From the cell containing the given text, extract its center point as [X, Y] coordinate. 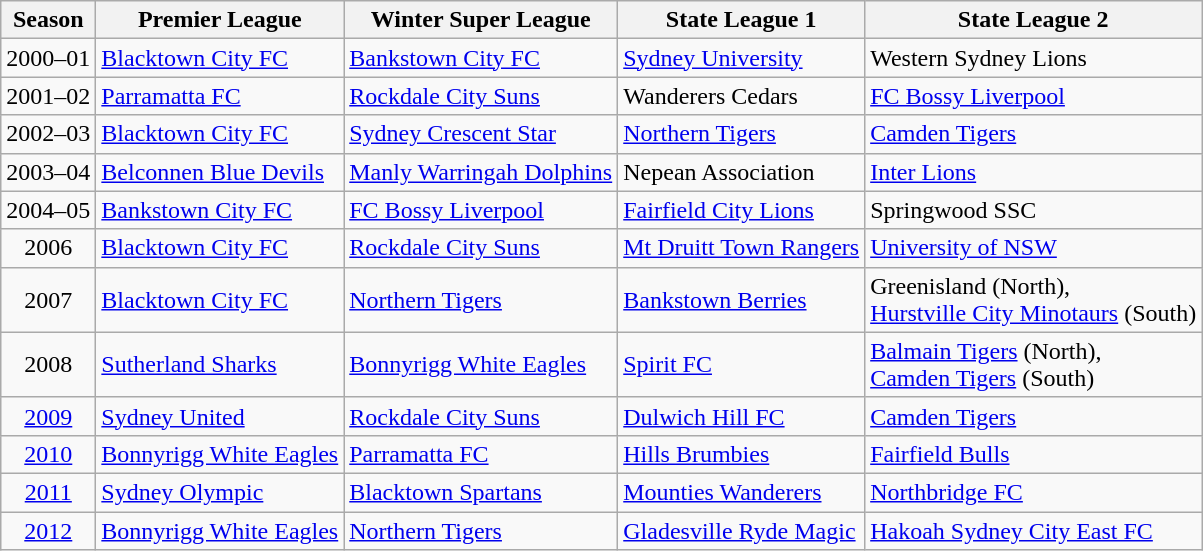
Winter Super League [481, 20]
Fairfield City Lions [742, 210]
Northbridge FC [1034, 492]
Season [48, 20]
Greenisland (North), Hurstville City Minotaurs (South) [1034, 300]
2012 [48, 531]
Belconnen Blue Devils [220, 172]
Sydney Olympic [220, 492]
Sutherland Sharks [220, 364]
Inter Lions [1034, 172]
Springwood SSC [1034, 210]
Balmain Tigers (North), Camden Tigers (South) [1034, 364]
2003–04 [48, 172]
Bankstown Berries [742, 300]
2011 [48, 492]
Wanderers Cedars [742, 96]
Hakoah Sydney City East FC [1034, 531]
Sydney United [220, 416]
2000–01 [48, 58]
2001–02 [48, 96]
State League 1 [742, 20]
2010 [48, 454]
Manly Warringah Dolphins [481, 172]
Fairfield Bulls [1034, 454]
2006 [48, 248]
Blacktown Spartans [481, 492]
University of NSW [1034, 248]
Premier League [220, 20]
Dulwich Hill FC [742, 416]
Sydney University [742, 58]
Sydney Crescent Star [481, 134]
Gladesville Ryde Magic [742, 531]
2007 [48, 300]
State League 2 [1034, 20]
Nepean Association [742, 172]
Spirit FC [742, 364]
2009 [48, 416]
Western Sydney Lions [1034, 58]
Mounties Wanderers [742, 492]
2008 [48, 364]
Mt Druitt Town Rangers [742, 248]
Hills Brumbies [742, 454]
2004–05 [48, 210]
2002–03 [48, 134]
